Locate the cell with the specified text and output its [X, Y] center coordinate. 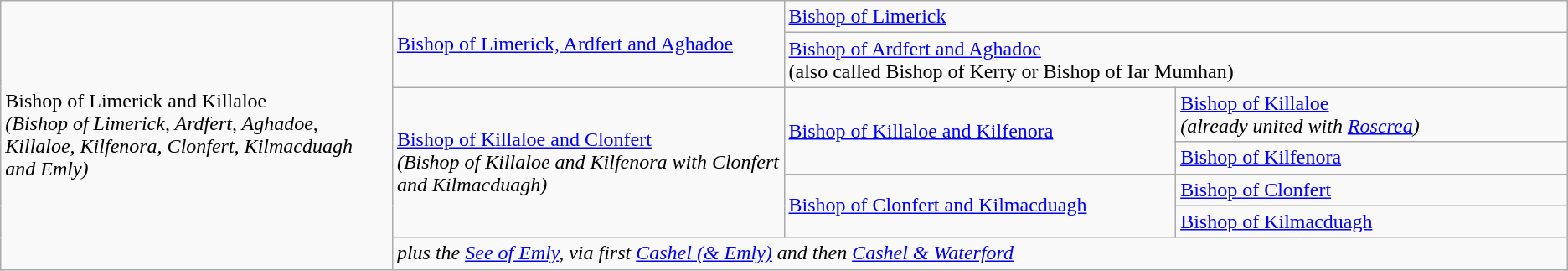
Bishop of Clonfert [1372, 190]
Bishop of Limerick, Ardfert and Aghadoe [588, 44]
Bishop of Kilmacduagh [1372, 221]
Bishop of Clonfert and Kilmacduagh [980, 206]
Bishop of Ardfert and Aghadoe(also called Bishop of Kerry or Bishop of Iar Mumhan) [1176, 60]
Bishop of Limerick and Killaloe(Bishop of Limerick, Ardfert, Aghadoe, Killaloe, Kilfenora, Clonfert, Kilmacduagh and Emly) [197, 135]
Bishop of Limerick [1176, 17]
Bishop of Kilfenora [1372, 158]
Bishop of Killaloe(already united with Roscrea) [1372, 114]
plus the See of Emly, via first Cashel (& Emly) and then Cashel & Waterford [980, 253]
Bishop of Killaloe and Kilfenora [980, 131]
Bishop of Killaloe and Clonfert(Bishop of Killaloe and Kilfenora with Clonfert and Kilmacduagh) [588, 163]
